Locate the cell with the specified text and output its [x, y] center coordinate. 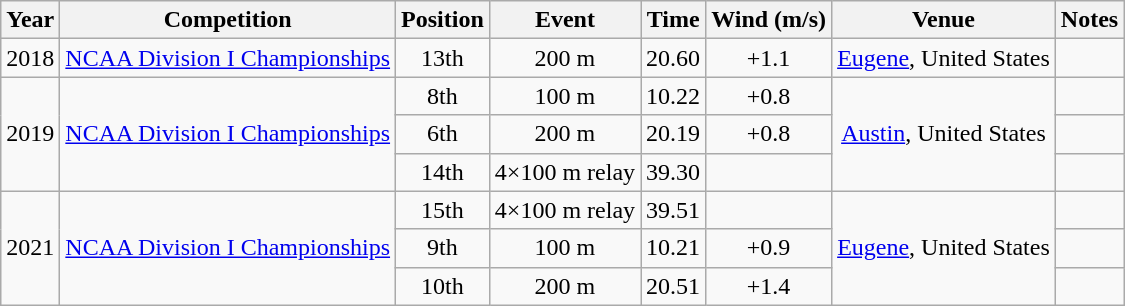
13th [443, 58]
Austin, United States [944, 134]
15th [443, 210]
8th [443, 96]
20.60 [674, 58]
+0.9 [769, 248]
Year [30, 20]
10th [443, 286]
+1.1 [769, 58]
Wind (m/s) [769, 20]
2019 [30, 134]
Time [674, 20]
2018 [30, 58]
39.30 [674, 172]
Event [564, 20]
20.19 [674, 134]
Venue [944, 20]
Position [443, 20]
10.22 [674, 96]
+1.4 [769, 286]
Competition [228, 20]
6th [443, 134]
Notes [1089, 20]
14th [443, 172]
9th [443, 248]
2021 [30, 248]
10.21 [674, 248]
20.51 [674, 286]
39.51 [674, 210]
